Scan for the cell matching the given text and deliver its (x, y) coordinate at center. 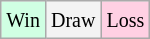
Draw (72, 20)
Loss (126, 20)
Win (24, 20)
